Search for the cell housing the specified text and yield its [x, y] center coordinate. 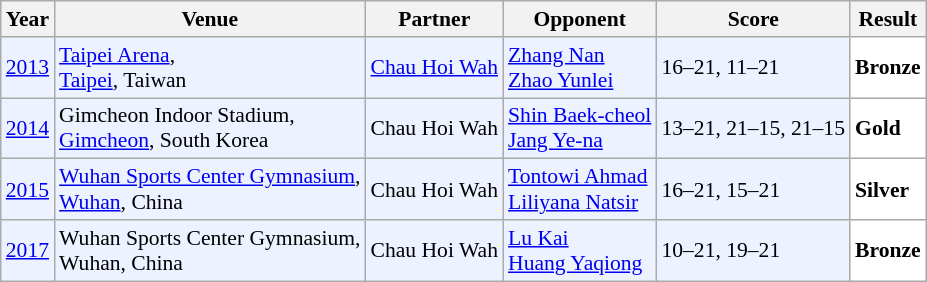
2014 [28, 128]
Shin Baek-cheol Jang Ye-na [580, 128]
Gold [888, 128]
16–21, 11–21 [753, 68]
Taipei Arena,Taipei, Taiwan [210, 68]
Silver [888, 190]
2015 [28, 190]
13–21, 21–15, 21–15 [753, 128]
Score [753, 19]
Year [28, 19]
Venue [210, 19]
10–21, 19–21 [753, 250]
Partner [435, 19]
Lu Kai Huang Yaqiong [580, 250]
Result [888, 19]
16–21, 15–21 [753, 190]
2017 [28, 250]
Opponent [580, 19]
Zhang Nan Zhao Yunlei [580, 68]
Gimcheon Indoor Stadium,Gimcheon, South Korea [210, 128]
2013 [28, 68]
Tontowi Ahmad Liliyana Natsir [580, 190]
